From the cell containing the given text, extract its center point as [x, y] coordinate. 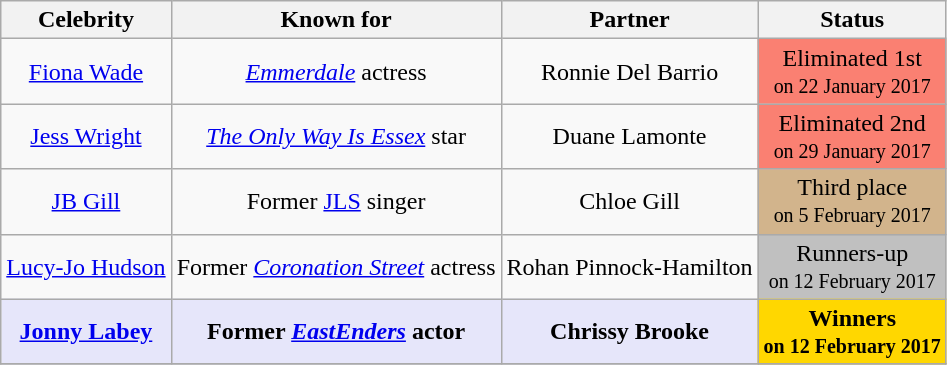
Lucy-Jo Hudson [86, 266]
Ronnie Del Barrio [630, 72]
Eliminated 1ston 22 January 2017 [852, 72]
Former Coronation Street actress [336, 266]
Runners-upon 12 February 2017 [852, 266]
Third placeon 5 February 2017 [852, 202]
The Only Way Is Essex star [336, 136]
Partner [630, 20]
Eliminated 2ndon 29 January 2017 [852, 136]
Fiona Wade [86, 72]
Jonny Labey [86, 332]
Celebrity [86, 20]
Duane Lamonte [630, 136]
Rohan Pinnock-Hamilton [630, 266]
Former JLS singer [336, 202]
JB Gill [86, 202]
Chloe Gill [630, 202]
Former EastEnders actor [336, 332]
Winnerson 12 February 2017 [852, 332]
Emmerdale actress [336, 72]
Known for [336, 20]
Jess Wright [86, 136]
Chrissy Brooke [630, 332]
Status [852, 20]
